Detect which cell encompasses the target text, then output its [x, y] center coordinate. 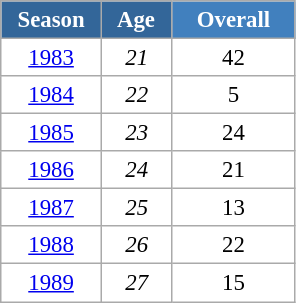
Overall [234, 20]
Age [136, 20]
15 [234, 283]
Season [52, 20]
1984 [52, 95]
23 [136, 133]
26 [136, 245]
1985 [52, 133]
25 [136, 208]
1987 [52, 208]
1988 [52, 245]
27 [136, 283]
1983 [52, 58]
1986 [52, 170]
13 [234, 208]
5 [234, 95]
1989 [52, 283]
42 [234, 58]
